Identify which cell holds the provided text, then report its (x, y) central coordinate. 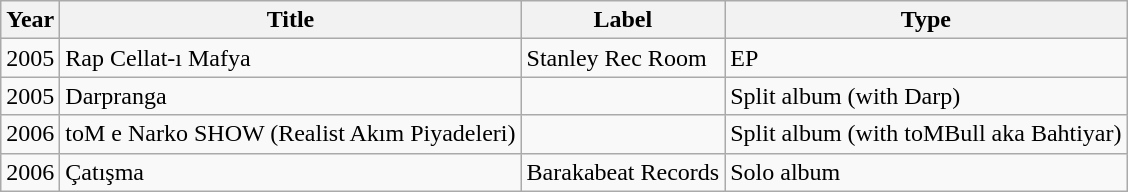
Year (30, 20)
Split album (with toMBull aka Bahtiyar) (926, 134)
Solo album (926, 172)
Darpranga (290, 96)
Label (623, 20)
Çatışma (290, 172)
toM e Narko SHOW (Realist Akım Piyadeleri) (290, 134)
Title (290, 20)
Split album (with Darp) (926, 96)
EP (926, 58)
Barakabeat Records (623, 172)
Type (926, 20)
Rap Cellat-ı Mafya (290, 58)
Stanley Rec Room (623, 58)
